Return [x, y] of the center of cell containing provided text 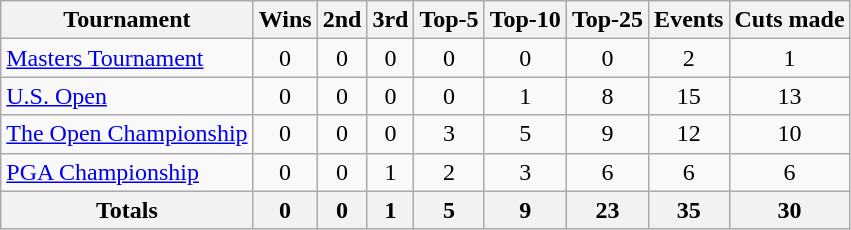
Totals [127, 210]
PGA Championship [127, 172]
Top-25 [607, 20]
35 [689, 210]
Top-10 [525, 20]
Cuts made [790, 20]
Top-5 [449, 20]
3rd [390, 20]
Wins [285, 20]
23 [607, 210]
U.S. Open [127, 96]
15 [689, 96]
30 [790, 210]
Tournament [127, 20]
13 [790, 96]
The Open Championship [127, 134]
Events [689, 20]
10 [790, 134]
8 [607, 96]
12 [689, 134]
2nd [342, 20]
Masters Tournament [127, 58]
